Return the (x, y) coordinate for the center point of the cell that contains the specified text.  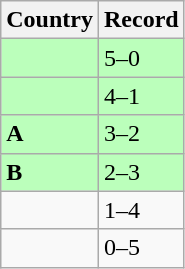
4–1 (141, 96)
Record (141, 20)
A (50, 134)
0–5 (141, 248)
5–0 (141, 58)
Country (50, 20)
1–4 (141, 210)
2–3 (141, 172)
B (50, 172)
3–2 (141, 134)
